From the cell containing the given text, extract its center point as (X, Y) coordinate. 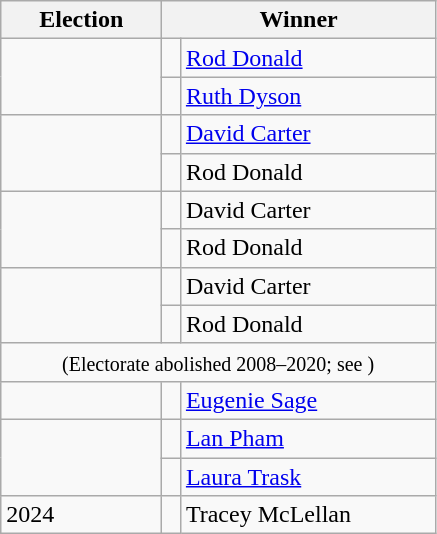
Election (82, 20)
Ruth Dyson (308, 96)
Laura Trask (308, 477)
2024 (82, 515)
(Electorate abolished 2008–2020; see ) (218, 362)
Eugenie Sage (308, 400)
Winner (299, 20)
Lan Pham (308, 438)
Tracey McLellan (308, 515)
